Search for the cell housing the specified text and yield its [X, Y] center coordinate. 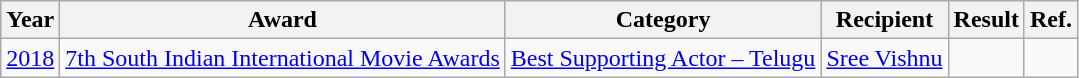
Sree Vishnu [884, 58]
Ref. [1050, 20]
Best Supporting Actor – Telugu [663, 58]
2018 [30, 58]
Year [30, 20]
Category [663, 20]
Award [282, 20]
Result [986, 20]
Recipient [884, 20]
7th South Indian International Movie Awards [282, 58]
